Extract the [X, Y] coordinate from the center of the cell holding the provided text.  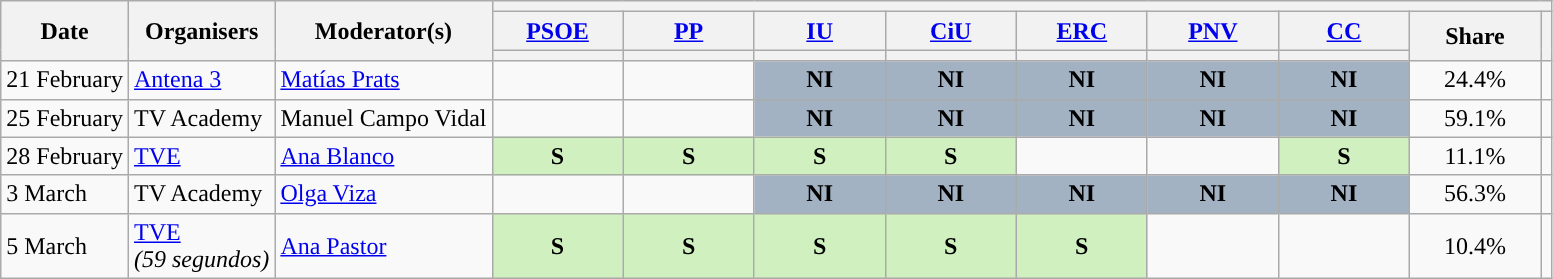
Date [65, 31]
10.4% [1474, 246]
Ana Pastor [384, 246]
IU [820, 31]
CC [1344, 31]
PNV [1212, 31]
59.1% [1474, 118]
3 March [65, 194]
CiU [950, 31]
TVE [201, 156]
5 March [65, 246]
28 February [65, 156]
ERC [1082, 31]
24.4% [1474, 80]
56.3% [1474, 194]
Matías Prats [384, 80]
Olga Viza [384, 194]
21 February [65, 80]
Manuel Campo Vidal [384, 118]
Share [1474, 36]
Moderator(s) [384, 31]
TVE(59 segundos) [201, 246]
PP [688, 31]
11.1% [1474, 156]
Ana Blanco [384, 156]
25 February [65, 118]
Antena 3 [201, 80]
Organisers [201, 31]
PSOE [558, 31]
